Identify which cell holds the provided text, then report its [X, Y] central coordinate. 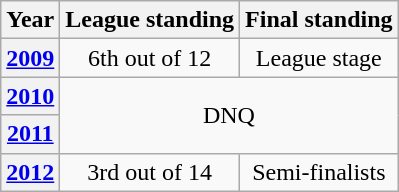
2009 [30, 58]
6th out of 12 [150, 58]
Semi-finalists [319, 172]
Final standing [319, 20]
League standing [150, 20]
DNQ [229, 115]
3rd out of 14 [150, 172]
2011 [30, 134]
2012 [30, 172]
Year [30, 20]
League stage [319, 58]
2010 [30, 96]
